Return (X, Y) of the center of cell containing provided text 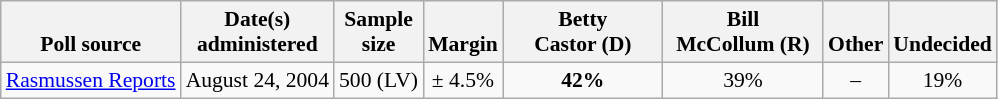
August 24, 2004 (258, 80)
39% (743, 80)
± 4.5% (463, 80)
BettyCastor (D) (583, 32)
500 (LV) (378, 80)
– (856, 80)
Samplesize (378, 32)
Margin (463, 32)
Date(s)administered (258, 32)
Poll source (91, 32)
BillMcCollum (R) (743, 32)
Rasmussen Reports (91, 80)
19% (942, 80)
42% (583, 80)
Undecided (942, 32)
Other (856, 32)
